Capture the cell that displays the provided text and extract its (X, Y) central coordinate. 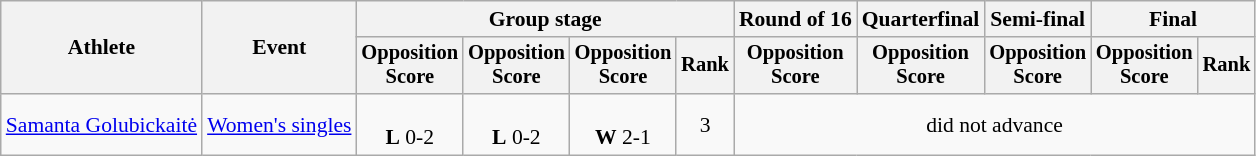
Semi-final (1038, 19)
did not advance (994, 124)
Athlete (102, 48)
Women's singles (279, 124)
Quarterfinal (921, 19)
Group stage (544, 19)
Event (279, 48)
Round of 16 (796, 19)
3 (705, 124)
Final (1173, 19)
Samanta Golubickaitė (102, 124)
W 2-1 (624, 124)
